Return the (x, y) coordinate for the center point of the cell that contains the specified text.  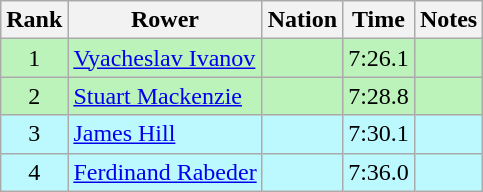
Ferdinand Rabeder (165, 172)
7:26.1 (379, 58)
Notes (448, 20)
Nation (302, 20)
Rower (165, 20)
1 (34, 58)
2 (34, 96)
7:36.0 (379, 172)
Rank (34, 20)
Time (379, 20)
James Hill (165, 134)
7:28.8 (379, 96)
4 (34, 172)
7:30.1 (379, 134)
Vyacheslav Ivanov (165, 58)
3 (34, 134)
Stuart Mackenzie (165, 96)
